Scan for the cell matching the given text and deliver its [x, y] coordinate at center. 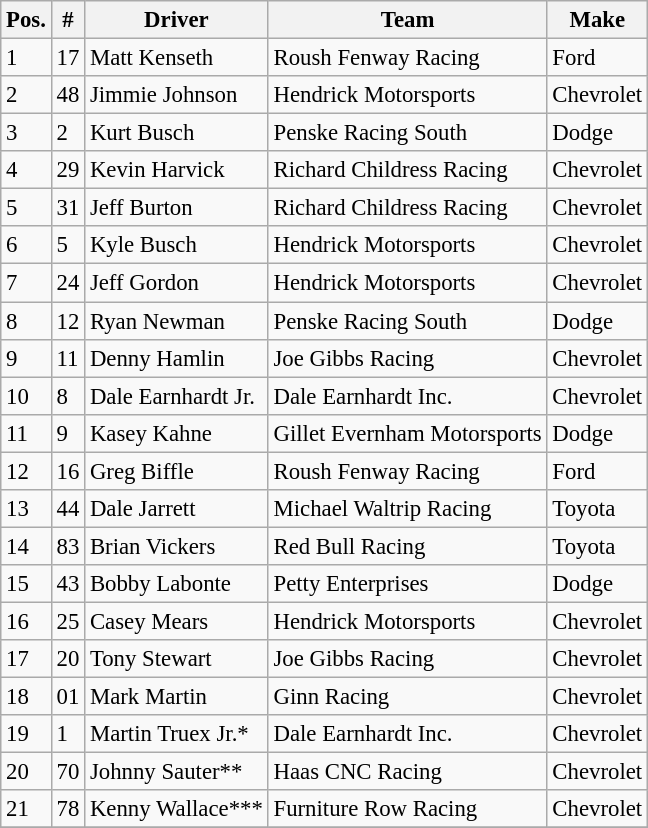
83 [68, 546]
Matt Kenseth [177, 58]
19 [26, 734]
Greg Biffle [177, 471]
Mark Martin [177, 697]
3 [26, 133]
Martin Truex Jr.* [177, 734]
Tony Stewart [177, 659]
10 [26, 396]
7 [26, 283]
44 [68, 509]
6 [26, 245]
Dale Earnhardt Jr. [177, 396]
Jimmie Johnson [177, 95]
24 [68, 283]
31 [68, 208]
Michael Waltrip Racing [408, 509]
Red Bull Racing [408, 546]
Brian Vickers [177, 546]
70 [68, 772]
18 [26, 697]
Team [408, 20]
Petty Enterprises [408, 584]
Ginn Racing [408, 697]
Denny Hamlin [177, 358]
29 [68, 170]
21 [26, 809]
Jeff Gordon [177, 283]
Kenny Wallace*** [177, 809]
Kurt Busch [177, 133]
# [68, 20]
43 [68, 584]
Johnny Sauter** [177, 772]
Bobby Labonte [177, 584]
Dale Jarrett [177, 509]
14 [26, 546]
Ryan Newman [177, 321]
25 [68, 621]
Make [597, 20]
Pos. [26, 20]
Kevin Harvick [177, 170]
Kasey Kahne [177, 433]
13 [26, 509]
Kyle Busch [177, 245]
Furniture Row Racing [408, 809]
78 [68, 809]
01 [68, 697]
48 [68, 95]
Haas CNC Racing [408, 772]
4 [26, 170]
Jeff Burton [177, 208]
Driver [177, 20]
15 [26, 584]
Gillet Evernham Motorsports [408, 433]
Casey Mears [177, 621]
